Find where the given text appears and provide that cell's center as [X, Y] coordinate. 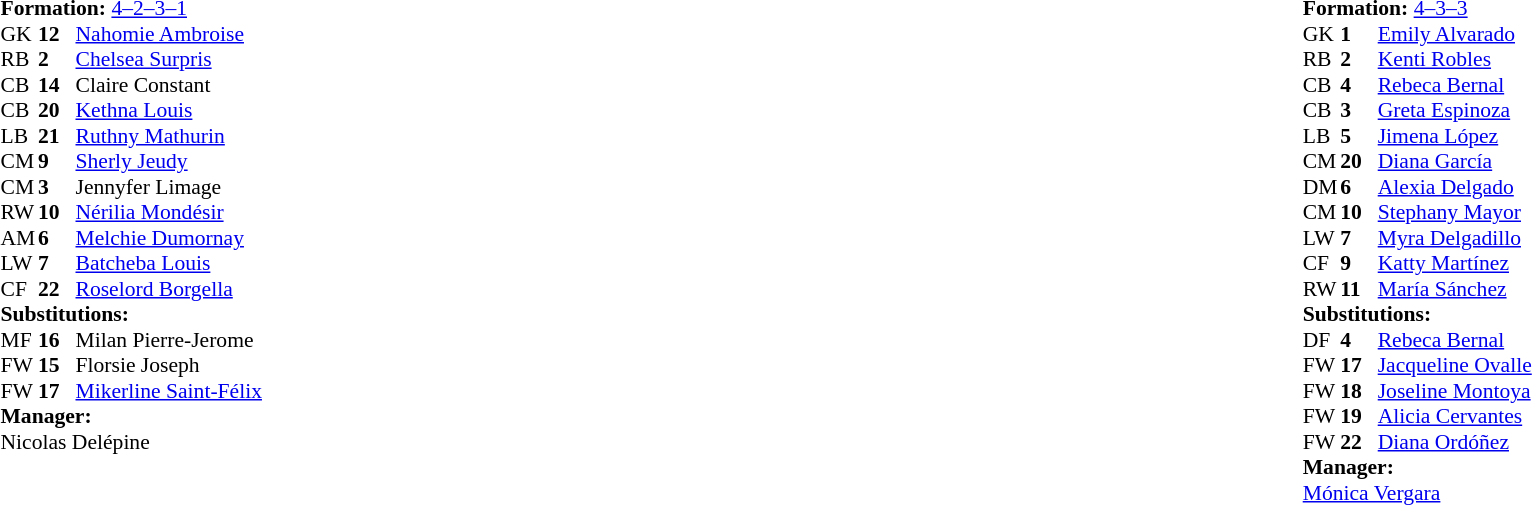
Jennyfer Limage [169, 187]
Kethna Louis [169, 111]
MF [19, 340]
1 [1359, 34]
19 [1359, 417]
Alicia Cervantes [1455, 417]
DM [1322, 187]
15 [57, 365]
Florsie Joseph [169, 365]
11 [1359, 289]
Myra Delgadillo [1455, 238]
Katty Martínez [1455, 263]
Milan Pierre-Jerome [169, 340]
Kenti Robles [1455, 59]
Diana García [1455, 161]
Batcheba Louis [169, 263]
Jacqueline Ovalle [1455, 365]
Greta Espinoza [1455, 111]
Jimena López [1455, 136]
21 [57, 136]
DF [1322, 340]
Nahomie Ambroise [169, 34]
Nérilia Mondésir [169, 213]
16 [57, 340]
Joseline Montoya [1455, 391]
Stephany Mayor [1455, 213]
Diana Ordóñez [1455, 442]
María Sánchez [1455, 289]
Alexia Delgado [1455, 187]
Roselord Borgella [169, 289]
Nicolas Delépine [130, 442]
Mikerline Saint-Félix [169, 391]
Chelsea Surpris [169, 59]
Ruthny Mathurin [169, 136]
Claire Constant [169, 85]
Emily Alvarado [1455, 34]
Melchie Dumornay [169, 238]
Sherly Jeudy [169, 161]
14 [57, 85]
18 [1359, 391]
12 [57, 34]
5 [1359, 136]
AM [19, 238]
